Determine the (X, Y) coordinate at the center of the cell enclosing the given text.  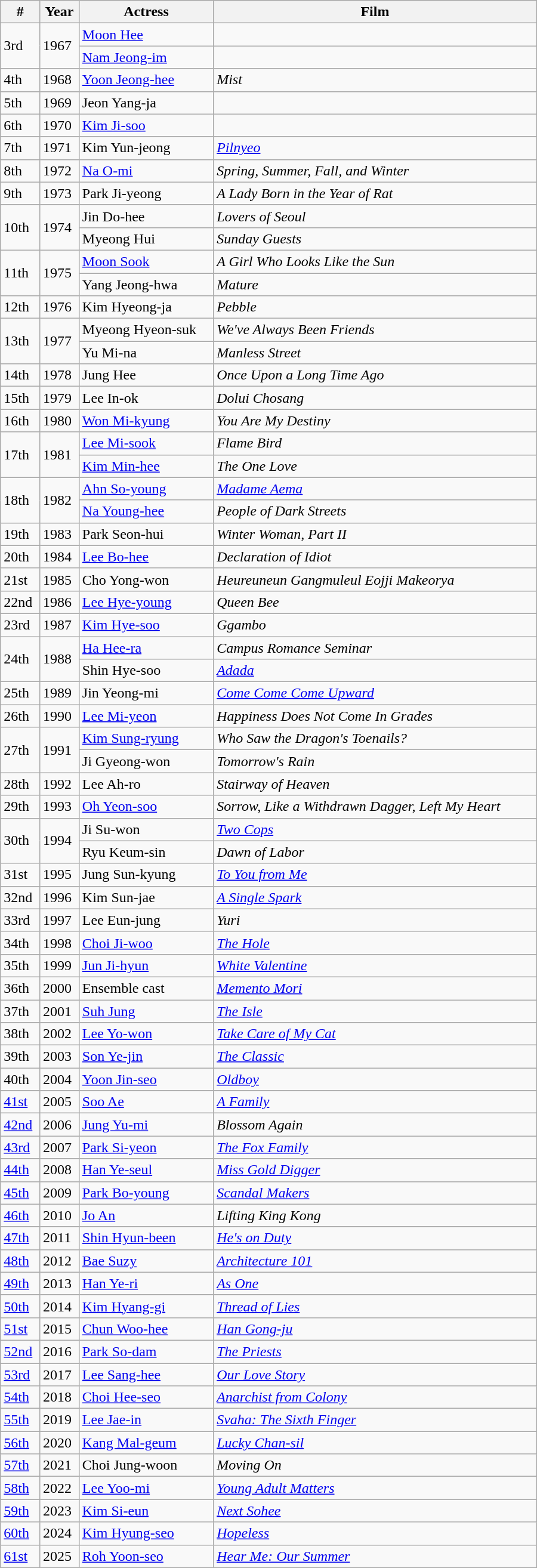
Yu Mi-na (146, 353)
Shin Hye-soo (146, 671)
Take Care of My Cat (375, 1034)
White Valentine (375, 965)
Ji Gyeong-won (146, 761)
Lee Ah-ro (146, 784)
Park Bo-young (146, 1193)
60th (20, 1533)
Lee Mi-sook (146, 443)
Anarchist from Colony (375, 1397)
Na Young-hee (146, 511)
13th (20, 341)
2015 (60, 1329)
2013 (60, 1283)
2007 (60, 1147)
Jin Yeong-mi (146, 693)
Jun Ji-hyun (146, 965)
22nd (20, 602)
Bae Suzy (146, 1261)
Dolui Chosang (375, 398)
Young Adult Matters (375, 1488)
Sunday Guests (375, 239)
34th (20, 943)
Lee Hye-young (146, 602)
Na O-mi (146, 171)
1974 (60, 227)
Oldboy (375, 1079)
A Lady Born in the Year of Rat (375, 193)
1980 (60, 421)
Flame Bird (375, 443)
Stairway of Heaven (375, 784)
Yoon Jin-seo (146, 1079)
Yuri (375, 920)
1977 (60, 341)
1988 (60, 659)
Mist (375, 80)
Park Ji-yeong (146, 193)
1986 (60, 602)
Soo Ae (146, 1102)
2005 (60, 1102)
54th (20, 1397)
46th (20, 1215)
Winter Woman, Part II (375, 534)
2024 (60, 1533)
Miss Gold Digger (375, 1170)
2010 (60, 1215)
Moving On (375, 1465)
Adada (375, 671)
4th (20, 80)
1976 (60, 307)
8th (20, 171)
Myeong Hui (146, 239)
43rd (20, 1147)
50th (20, 1306)
2023 (60, 1511)
Declaration of Idiot (375, 557)
Spring, Summer, Fall, and Winter (375, 171)
Ha Hee-ra (146, 647)
1975 (60, 273)
32nd (20, 897)
1996 (60, 897)
56th (20, 1443)
Manless Street (375, 353)
Architecture 101 (375, 1261)
Park Seon-hui (146, 534)
Queen Bee (375, 602)
Lee Bo-hee (146, 557)
17th (20, 455)
2017 (60, 1374)
Myeong Hyeon-suk (146, 330)
Kim Hye-soo (146, 625)
2020 (60, 1443)
29th (20, 807)
5th (20, 103)
36th (20, 988)
Park So-dam (146, 1351)
Han Ye-ri (146, 1283)
Nam Jeong-im (146, 57)
38th (20, 1034)
A Single Spark (375, 897)
People of Dark Streets (375, 511)
2016 (60, 1351)
6th (20, 125)
2014 (60, 1306)
Scandal Makers (375, 1193)
61st (20, 1556)
Yoon Jeong-hee (146, 80)
Choi Hee-seo (146, 1397)
24th (20, 659)
Han Gong-ju (375, 1329)
39th (20, 1057)
2001 (60, 1011)
Blossom Again (375, 1125)
Hopeless (375, 1533)
21st (20, 579)
1984 (60, 557)
Our Love Story (375, 1374)
57th (20, 1465)
1985 (60, 579)
2012 (60, 1261)
11th (20, 273)
Film (375, 12)
Campus Romance Seminar (375, 647)
31st (20, 875)
Park Si-yeon (146, 1147)
9th (20, 193)
42nd (20, 1125)
Tomorrow's Rain (375, 761)
20th (20, 557)
1970 (60, 125)
1989 (60, 693)
2008 (60, 1170)
Won Mi-kyung (146, 421)
Jung Yu-mi (146, 1125)
The One Love (375, 466)
40th (20, 1079)
2025 (60, 1556)
Lee Yoo-mi (146, 1488)
Two Cops (375, 829)
25th (20, 693)
Hear Me: Our Summer (375, 1556)
He's on Duty (375, 1238)
44th (20, 1170)
Pebble (375, 307)
Lee Sang-hee (146, 1374)
Kim Sun-jae (146, 897)
Actress (146, 12)
Next Sohee (375, 1511)
Jung Hee (146, 375)
Moon Sook (146, 261)
12th (20, 307)
Heureuneun Gangmuleul Eojji Makeorya (375, 579)
59th (20, 1511)
Roh Yoon-seo (146, 1556)
52nd (20, 1351)
Lee Eun-jung (146, 920)
1995 (60, 875)
Who Saw the Dragon's Toenails? (375, 739)
Come Come Come Upward (375, 693)
2009 (60, 1193)
Kim Si-eun (146, 1511)
23rd (20, 625)
2022 (60, 1488)
Jo An (146, 1215)
30th (20, 841)
Han Ye-seul (146, 1170)
Happiness Does Not Come In Grades (375, 716)
Ahn So-young (146, 489)
Jin Do-hee (146, 216)
Lucky Chan-sil (375, 1443)
As One (375, 1283)
7th (20, 148)
10th (20, 227)
2003 (60, 1057)
47th (20, 1238)
1967 (60, 46)
Lovers of Seoul (375, 216)
1969 (60, 103)
1972 (60, 171)
We've Always Been Friends (375, 330)
The Priests (375, 1351)
1994 (60, 841)
Kim Sung-ryung (146, 739)
1997 (60, 920)
2000 (60, 988)
1993 (60, 807)
2002 (60, 1034)
To You from Me (375, 875)
The Classic (375, 1057)
2021 (60, 1465)
Year (60, 12)
45th (20, 1193)
1991 (60, 750)
You Are My Destiny (375, 421)
Ensemble cast (146, 988)
Kim Min-hee (146, 466)
Dawn of Labor (375, 852)
1999 (60, 965)
A Family (375, 1102)
1973 (60, 193)
1981 (60, 455)
Lifting King Kong (375, 1215)
Kim Hyung-seo (146, 1533)
58th (20, 1488)
33rd (20, 920)
15th (20, 398)
18th (20, 500)
49th (20, 1283)
Thread of Lies (375, 1306)
1990 (60, 716)
The Isle (375, 1011)
1987 (60, 625)
48th (20, 1261)
Moon Hee (146, 35)
Kim Hyeong-ja (146, 307)
2011 (60, 1238)
Son Ye-jin (146, 1057)
27th (20, 750)
Jung Sun-kyung (146, 875)
A Girl Who Looks Like the Sun (375, 261)
Shin Hyun-been (146, 1238)
28th (20, 784)
Kim Yun-jeong (146, 148)
2004 (60, 1079)
1971 (60, 148)
Madame Aema (375, 489)
Pilnyeo (375, 148)
51st (20, 1329)
Cho Yong-won (146, 579)
Lee Mi-yeon (146, 716)
35th (20, 965)
Memento Mori (375, 988)
Suh Jung (146, 1011)
1998 (60, 943)
Choi Jung-woon (146, 1465)
53rd (20, 1374)
Sorrow, Like a Withdrawn Dagger, Left My Heart (375, 807)
41st (20, 1102)
16th (20, 421)
# (20, 12)
Jeon Yang-ja (146, 103)
Choi Ji-woo (146, 943)
2018 (60, 1397)
The Fox Family (375, 1147)
Once Upon a Long Time Ago (375, 375)
3rd (20, 46)
Ryu Keum-sin (146, 852)
1982 (60, 500)
Lee Yo-won (146, 1034)
26th (20, 716)
Kim Hyang-gi (146, 1306)
Lee In-ok (146, 398)
Kang Mal-geum (146, 1443)
2006 (60, 1125)
37th (20, 1011)
1979 (60, 398)
Oh Yeon-soo (146, 807)
Kim Ji-soo (146, 125)
Ggambo (375, 625)
14th (20, 375)
Chun Woo-hee (146, 1329)
19th (20, 534)
1992 (60, 784)
2019 (60, 1420)
The Hole (375, 943)
55th (20, 1420)
Mature (375, 285)
1983 (60, 534)
1968 (60, 80)
Yang Jeong-hwa (146, 285)
1978 (60, 375)
Ji Su-won (146, 829)
Svaha: The Sixth Finger (375, 1420)
Lee Jae-in (146, 1420)
